Provide the (x, y) coordinate of the cell's center where the given text is located.  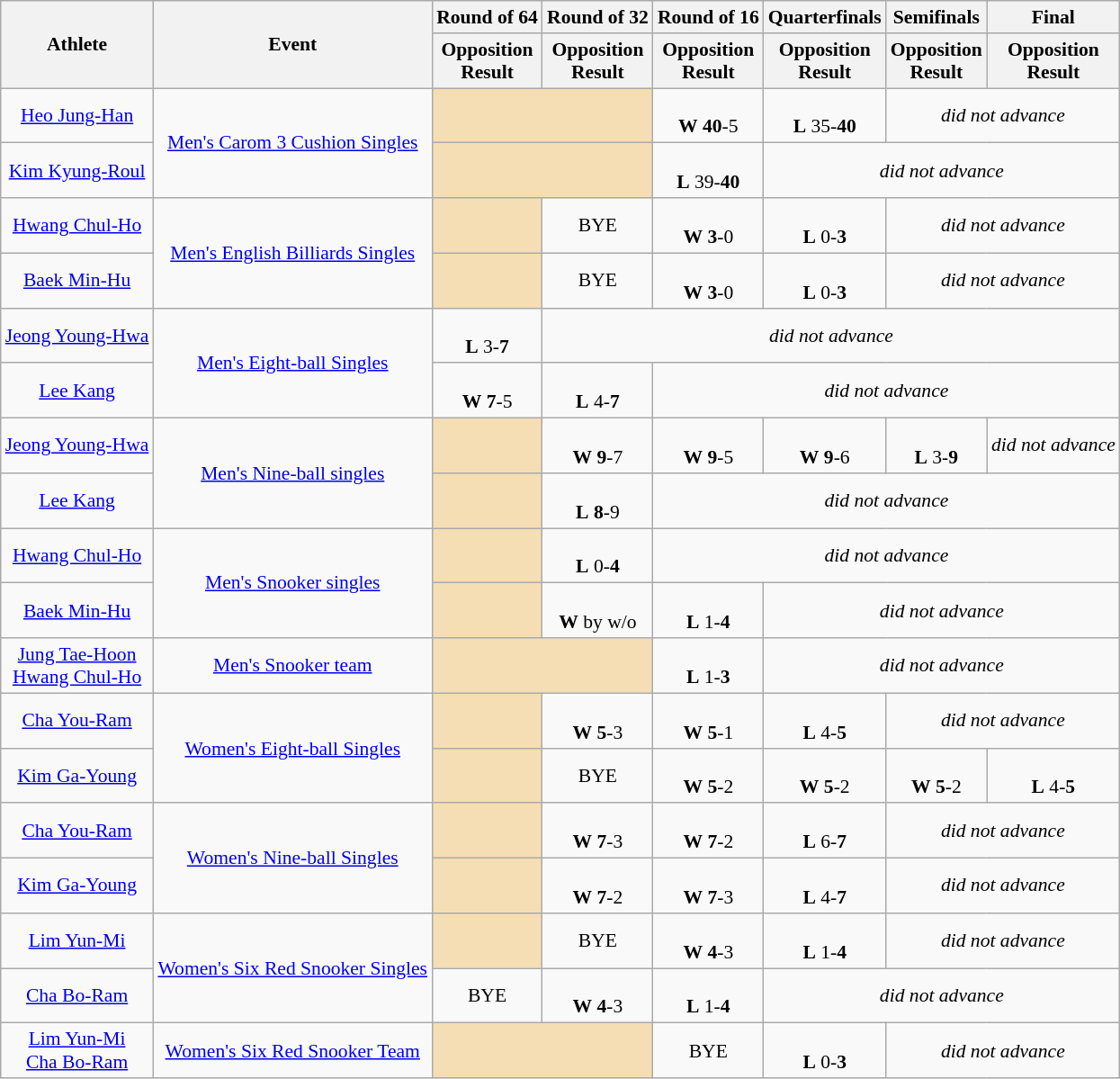
Women's Nine-ball Singles (292, 859)
Men's English Billiards Singles (292, 253)
Men's Snooker team (292, 666)
Lim Yun-MiCha Bo-Ram (77, 1051)
W 7-5 (488, 391)
Women's Eight-ball Singles (292, 748)
W 5-1 (709, 720)
Kim Kyung-Roul (77, 171)
Lim Yun-Mi (77, 941)
Round of 32 (597, 17)
W by w/o (597, 610)
Quarterfinals (825, 17)
Men's Snooker singles (292, 583)
W 5-3 (597, 720)
Semifinals (936, 17)
W 40-5 (709, 115)
Jung Tae-HoonHwang Chul-Ho (77, 666)
Final (1053, 17)
Athlete (77, 45)
Women's Six Red Snooker Singles (292, 968)
W 9-5 (709, 446)
Women's Six Red Snooker Team (292, 1051)
Men's Nine-ball singles (292, 473)
Event (292, 45)
L 35-40 (825, 115)
L 6-7 (825, 832)
Heo Jung-Han (77, 115)
L 3-9 (936, 446)
Cha Bo-Ram (77, 995)
L 8-9 (597, 500)
Round of 16 (709, 17)
W 9-7 (597, 446)
W 9-6 (825, 446)
Men's Carom 3 Cushion Singles (292, 143)
Round of 64 (488, 17)
Men's Eight-ball Singles (292, 363)
L 39-40 (709, 171)
L 3-7 (488, 335)
L 0-4 (597, 556)
L 1-3 (709, 666)
